Return [x, y] of the center of cell containing provided text 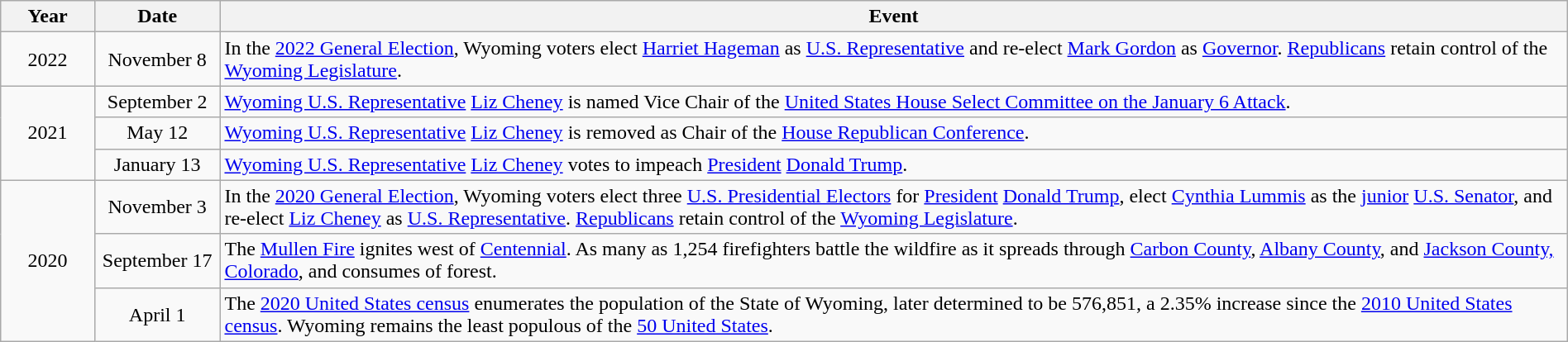
2020 [48, 261]
January 13 [157, 164]
May 12 [157, 133]
2021 [48, 133]
Wyoming U.S. Representative Liz Cheney votes to impeach President Donald Trump. [893, 164]
Year [48, 17]
April 1 [157, 314]
November 3 [157, 207]
November 8 [157, 59]
September 2 [157, 102]
September 17 [157, 261]
Wyoming U.S. Representative Liz Cheney is removed as Chair of the House Republican Conference. [893, 133]
2022 [48, 59]
Wyoming U.S. Representative Liz Cheney is named Vice Chair of the United States House Select Committee on the January 6 Attack. [893, 102]
Event [893, 17]
Date [157, 17]
